Return [X, Y] of the center of cell containing provided text 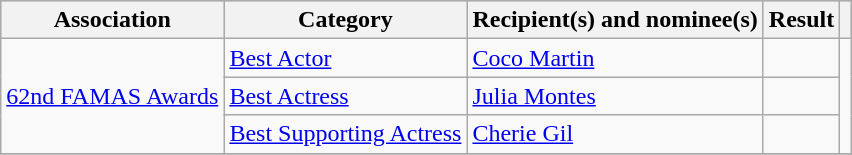
Category [346, 20]
Best Actress [346, 96]
Best Supporting Actress [346, 134]
Julia Montes [615, 96]
Best Actor [346, 58]
62nd FAMAS Awards [112, 96]
Coco Martin [615, 58]
Cherie Gil [615, 134]
Recipient(s) and nominee(s) [615, 20]
Result [801, 20]
Association [112, 20]
